Provide the (x, y) coordinate of the cell's center where the given text is located.  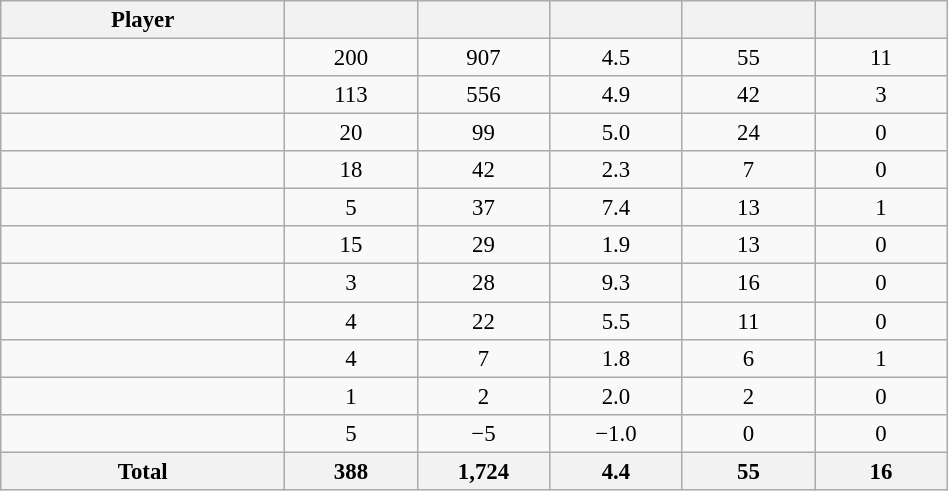
29 (483, 245)
4.4 (616, 471)
113 (351, 95)
4.9 (616, 95)
22 (483, 321)
−1.0 (616, 433)
37 (483, 208)
7.4 (616, 208)
2.0 (616, 396)
1.9 (616, 245)
−5 (483, 433)
28 (483, 283)
24 (748, 133)
907 (483, 58)
4.5 (616, 58)
2.3 (616, 170)
556 (483, 95)
20 (351, 133)
99 (483, 133)
Player (143, 20)
9.3 (616, 283)
Total (143, 471)
200 (351, 58)
388 (351, 471)
5.5 (616, 321)
15 (351, 245)
18 (351, 170)
6 (748, 358)
1.8 (616, 358)
5.0 (616, 133)
1,724 (483, 471)
